Provide the [x, y] coordinate of the cell's center where the given text is located.  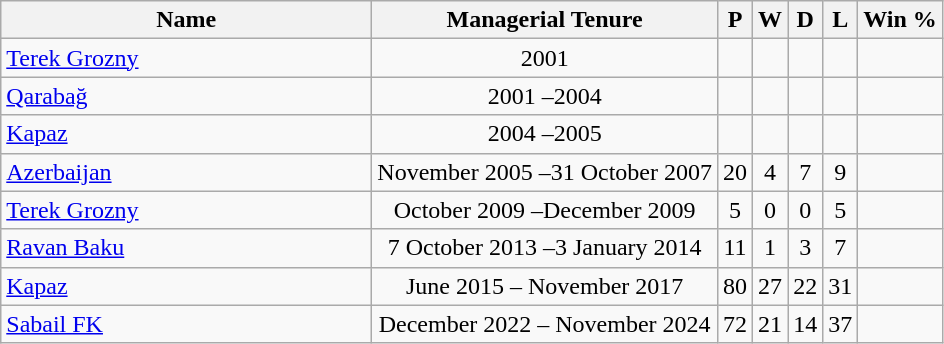
14 [806, 324]
Azerbaijan [186, 172]
W [770, 20]
June 2015 – November 2017 [545, 286]
4 [770, 172]
Managerial Tenure [545, 20]
80 [734, 286]
2004 –2005 [545, 134]
27 [770, 286]
11 [734, 248]
December 2022 – November 2024 [545, 324]
20 [734, 172]
P [734, 20]
3 [806, 248]
7 October 2013 –3 January 2014 [545, 248]
31 [840, 286]
D [806, 20]
2001 [545, 58]
72 [734, 324]
2001 –2004 [545, 96]
37 [840, 324]
22 [806, 286]
October 2009 –December 2009 [545, 210]
Name [186, 20]
Win % [900, 20]
L [840, 20]
November 2005 –31 October 2007 [545, 172]
1 [770, 248]
9 [840, 172]
Sabail FK [186, 324]
Ravan Baku [186, 248]
Qarabağ [186, 96]
21 [770, 324]
